Provide the [x, y] coordinate of the cell's center where the given text is located.  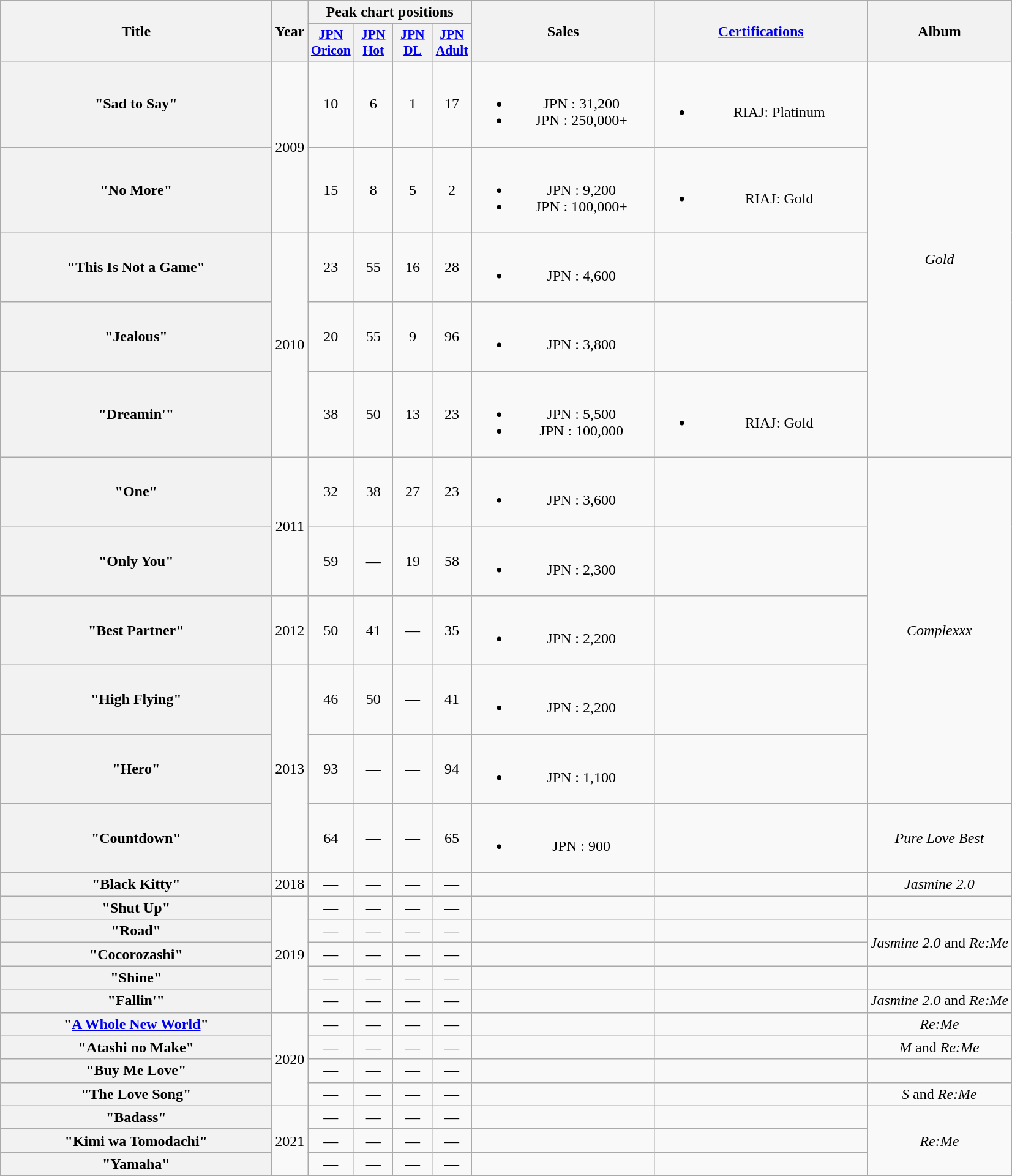
"High Flying" [136, 699]
2021 [290, 1140]
96 [452, 337]
"Best Partner" [136, 630]
93 [331, 768]
13 [413, 414]
58 [452, 561]
5 [413, 190]
94 [452, 768]
9 [413, 337]
"Cocorozashi" [136, 954]
"Hero" [136, 768]
"One" [136, 491]
M and Re:Me [939, 1047]
16 [413, 267]
2 [452, 190]
2018 [290, 884]
2020 [290, 1059]
"Sad to Say" [136, 104]
Sales [563, 31]
64 [331, 838]
JPN : 31,200JPN : 250,000+ [563, 104]
Peak chart positions [389, 12]
17 [452, 104]
JPN : 900 [563, 838]
Pure Love Best [939, 838]
"Shine" [136, 978]
2019 [290, 954]
Certifications [760, 31]
JPNHot [373, 43]
"Buy Me Love" [136, 1071]
JPN : 5,500JPN : 100,000 [563, 414]
"No More" [136, 190]
"Fallin'" [136, 1001]
"This Is Not a Game" [136, 267]
Gold [939, 259]
RIAJ: Platinum [760, 104]
"Jealous" [136, 337]
27 [413, 491]
10 [331, 104]
19 [413, 561]
8 [373, 190]
Title [136, 31]
65 [452, 838]
2010 [290, 345]
"Dreamin'" [136, 414]
"Black Kitty" [136, 884]
15 [331, 190]
JPN : 1,100 [563, 768]
"Countdown" [136, 838]
2011 [290, 526]
JPN : 9,200JPN : 100,000+ [563, 190]
"Badass" [136, 1117]
20 [331, 337]
35 [452, 630]
Complexxx [939, 630]
Jasmine 2.0 [939, 884]
"A Whole New World" [136, 1024]
1 [413, 104]
"Only You" [136, 561]
2013 [290, 768]
JPNDL [413, 43]
46 [331, 699]
"Atashi no Make" [136, 1047]
"Kimi wa Tomodachi" [136, 1140]
Year [290, 31]
59 [331, 561]
Album [939, 31]
2009 [290, 147]
JPN : 2,300 [563, 561]
28 [452, 267]
"Road" [136, 931]
32 [331, 491]
JPNAdult [452, 43]
"The Love Song" [136, 1094]
6 [373, 104]
S and Re:Me [939, 1094]
"Shut Up" [136, 908]
JPN : 3,600 [563, 491]
2012 [290, 630]
JPNOricon [331, 43]
"Yamaha" [136, 1164]
JPN : 3,800 [563, 337]
JPN : 4,600 [563, 267]
